Detect which cell encompasses the target text, then output its [X, Y] center coordinate. 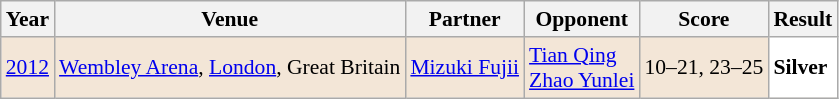
Opponent [582, 19]
Result [802, 19]
Score [704, 19]
Partner [464, 19]
Wembley Arena, London, Great Britain [230, 68]
10–21, 23–25 [704, 68]
Silver [802, 68]
Year [28, 19]
Mizuki Fujii [464, 68]
Venue [230, 19]
Tian Qing Zhao Yunlei [582, 68]
2012 [28, 68]
